Locate the cell with the specified text and output its (X, Y) center coordinate. 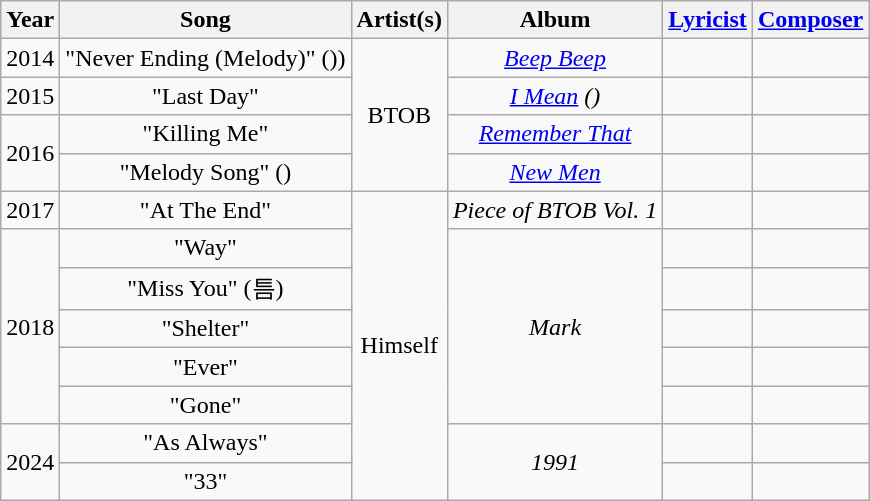
"At The End" (206, 210)
Piece of BTOB Vol. 1 (554, 210)
BTOB (399, 115)
2016 (30, 153)
2015 (30, 96)
Artist(s) (399, 20)
Himself (399, 346)
2024 (30, 462)
Mark (554, 326)
"33" (206, 481)
New Men (554, 172)
"Killing Me" (206, 134)
"Gone" (206, 405)
Lyricist (708, 20)
2014 (30, 58)
Beep Beep (554, 58)
"Shelter" (206, 329)
Album (554, 20)
"Ever" (206, 367)
Composer (810, 20)
Year (30, 20)
"As Always" (206, 443)
1991 (554, 462)
"Melody Song" () (206, 172)
"Never Ending (Melody)" ()) (206, 58)
I Mean () (554, 96)
2018 (30, 326)
Song (206, 20)
"Way" (206, 248)
2017 (30, 210)
Remember That (554, 134)
"Last Day" (206, 96)
"Miss You" (틈) (206, 288)
